Identify which cell holds the provided text, then report its [x, y] central coordinate. 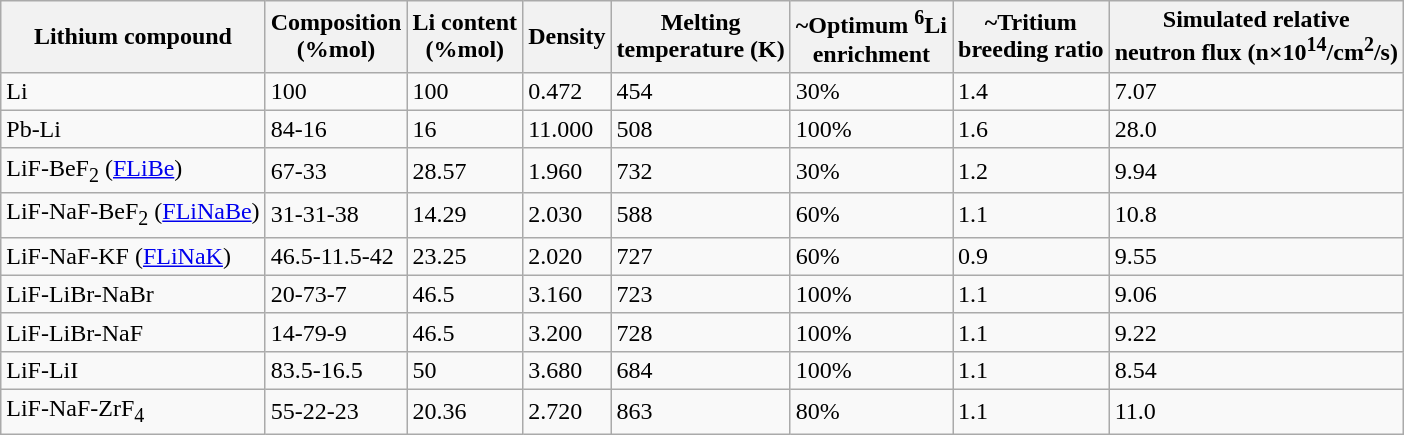
50 [465, 370]
LiF-LiBr-NaF [133, 332]
Li [133, 91]
16 [465, 129]
1.960 [567, 170]
14.29 [465, 215]
11.0 [1256, 411]
LiF-NaF-BeF2 (FLiNaBe) [133, 215]
23.25 [465, 256]
454 [700, 91]
1.2 [1030, 170]
2.030 [567, 215]
863 [700, 411]
~Tritiumbreeding ratio [1030, 37]
83.5-16.5 [336, 370]
LiF-NaF-ZrF4 [133, 411]
1.6 [1030, 129]
Simulated relativeneutron flux (n×1014/cm2/s) [1256, 37]
9.06 [1256, 294]
Li content(%mol) [465, 37]
11.000 [567, 129]
10.8 [1256, 215]
80% [871, 411]
0.472 [567, 91]
723 [700, 294]
14-79-9 [336, 332]
732 [700, 170]
Lithium compound [133, 37]
Composition(%mol) [336, 37]
LiF-LiBr-NaBr [133, 294]
9.94 [1256, 170]
LiF-LiI [133, 370]
9.55 [1256, 256]
LiF-BeF2 (FLiBe) [133, 170]
55-22-23 [336, 411]
508 [700, 129]
20.36 [465, 411]
728 [700, 332]
20-73-7 [336, 294]
84-16 [336, 129]
1.4 [1030, 91]
3.680 [567, 370]
28.57 [465, 170]
9.22 [1256, 332]
3.160 [567, 294]
727 [700, 256]
0.9 [1030, 256]
67-33 [336, 170]
28.0 [1256, 129]
2.020 [567, 256]
~Optimum 6Lienrichment [871, 37]
2.720 [567, 411]
684 [700, 370]
Meltingtemperature (K) [700, 37]
LiF-NaF-KF (FLiNaK) [133, 256]
31-31-38 [336, 215]
588 [700, 215]
46.5-11.5-42 [336, 256]
Density [567, 37]
3.200 [567, 332]
8.54 [1256, 370]
Pb-Li [133, 129]
7.07 [1256, 91]
